Provide the (X, Y) coordinate of the cell's center where the given text is located.  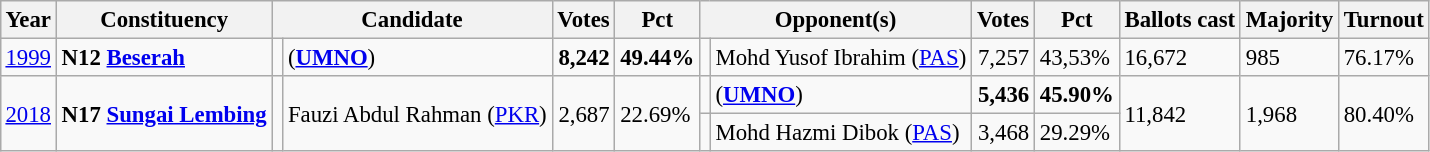
29.29% (1078, 133)
2018 (28, 114)
43,53% (1078, 57)
76.17% (1384, 57)
Opponent(s) (836, 20)
Majority (1289, 20)
11,842 (1180, 114)
49.44% (658, 57)
5,436 (1004, 95)
1,968 (1289, 114)
80.40% (1384, 114)
8,242 (584, 57)
7,257 (1004, 57)
1999 (28, 57)
16,672 (1180, 57)
Year (28, 20)
N17 Sungai Lembing (164, 114)
985 (1289, 57)
N12 Beserah (164, 57)
Candidate (412, 20)
Turnout (1384, 20)
45.90% (1078, 95)
Ballots cast (1180, 20)
Constituency (164, 20)
Fauzi Abdul Rahman (PKR) (418, 114)
3,468 (1004, 133)
Mohd Yusof Ibrahim (PAS) (840, 57)
22.69% (658, 114)
2,687 (584, 114)
Mohd Hazmi Dibok (PAS) (840, 133)
